Return [X, Y] of the center of cell containing provided text 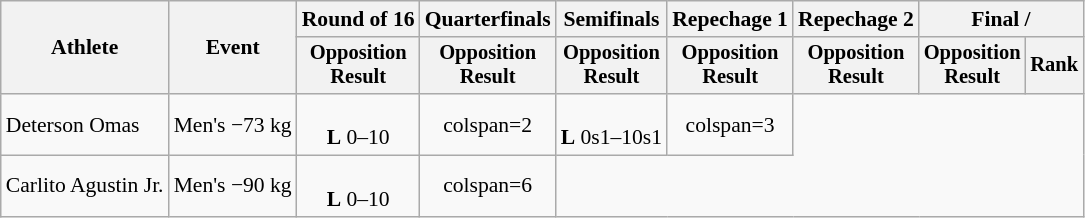
Rank [1054, 66]
Men's −73 kg [233, 124]
L 0s1–10s1 [612, 124]
Final / [1001, 19]
Men's −90 kg [233, 186]
Round of 16 [358, 19]
Carlito Agustin Jr. [85, 186]
Semifinals [612, 19]
colspan=3 [730, 124]
Deterson Omas [85, 124]
colspan=6 [488, 186]
Quarterfinals [488, 19]
Event [233, 48]
Athlete [85, 48]
Repechage 2 [856, 19]
Repechage 1 [730, 19]
colspan=2 [488, 124]
